Locate the cell with the specified text and output its [x, y] center coordinate. 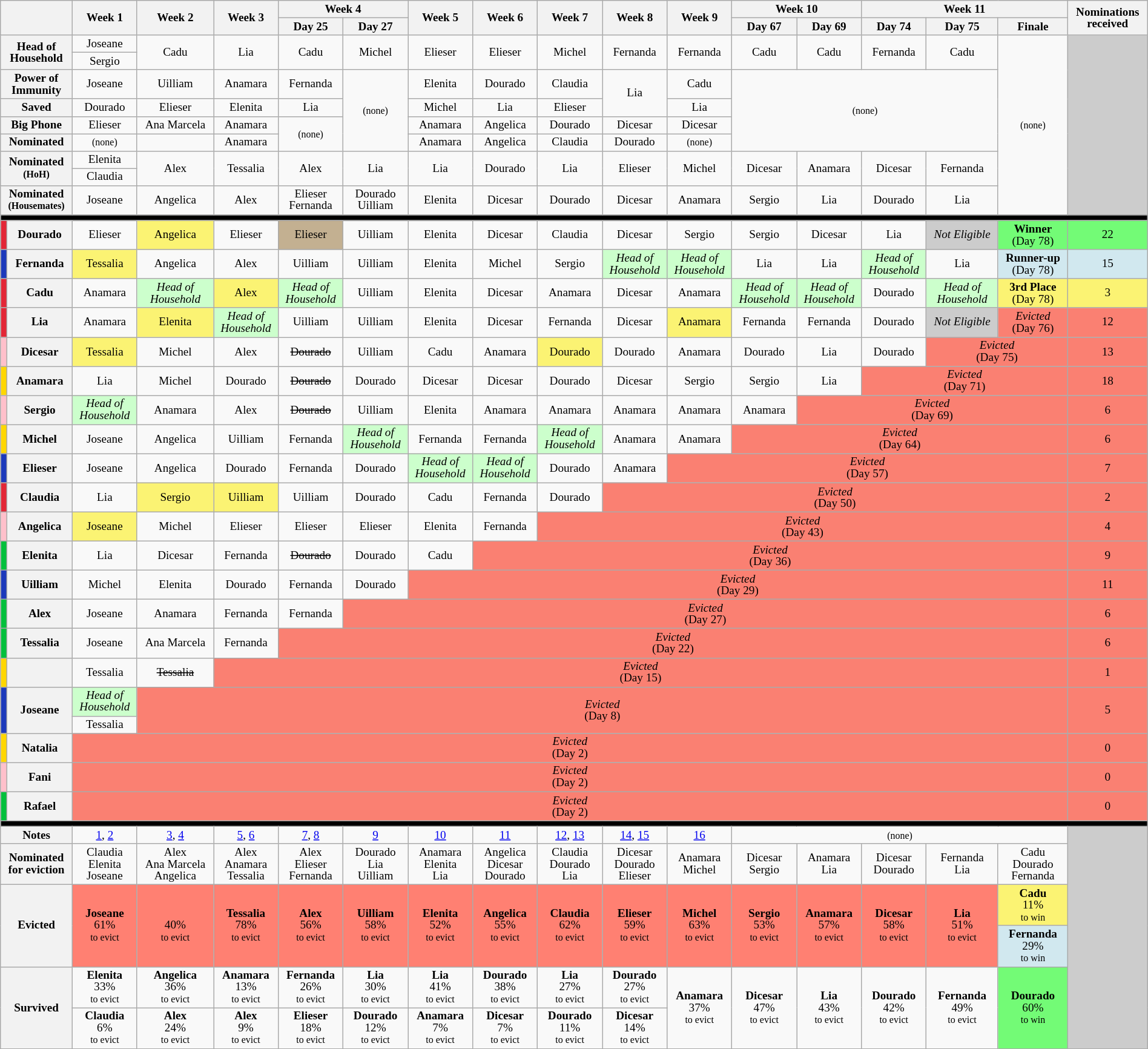
Week 2 [175, 18]
Dourado60%to win [1033, 1008]
Evicted(Day 15) [641, 672]
DicesarDouradoElieser [635, 864]
DouradoLiaUilliam [375, 864]
Day 75 [963, 27]
Week 5 [441, 18]
Week 1 [104, 18]
AnamaraLia [830, 864]
AlexElieserFernanda [311, 864]
Claudia62%to evict [570, 925]
12, 13 [570, 835]
Lia51%to evict [963, 925]
CaduDouradoFernanda [1033, 864]
13 [1107, 351]
Anamara57%to evict [830, 925]
Dourado12%to evict [375, 1028]
Evicted(Day 36) [770, 555]
Week 7 [570, 18]
Fani [40, 777]
5 [1107, 710]
Rafael [40, 806]
Cadu11%to win [1033, 905]
14, 15 [635, 835]
18 [1107, 380]
Alex9%to evict [246, 1028]
10 [441, 835]
Notes [36, 835]
FernandaLia [963, 864]
Evicted(Day 50) [836, 497]
Lia43%to evict [830, 1008]
Evicted(Day 69) [932, 410]
AnamaraMichel [700, 864]
Lia41%to evict [441, 987]
Week 4 [343, 10]
Week 9 [700, 18]
4 [1107, 526]
Survived [36, 1008]
Dourado27%to evict [635, 987]
Finale [1033, 27]
Elieser18%to evict [311, 1028]
Evicted [36, 925]
Anamara37%to evict [700, 1008]
Week 6 [505, 18]
Evicted(Day 71) [965, 380]
Dourado42%to evict [894, 1008]
Evicted(Day 57) [868, 468]
Dicesar14%to evict [635, 1028]
12 [1107, 322]
3 [1107, 293]
Alex24%to evict [175, 1028]
Claudia6%to evict [104, 1028]
Evicted(Day 43) [803, 526]
Fernanda26%to evict [311, 987]
Nominated(Housemates) [36, 200]
Natalia [40, 748]
3rd Place(Day 78) [1033, 293]
AlexAnamaraTessalia [246, 864]
Winner(Day 78) [1033, 235]
Fernanda49%to evict [963, 1008]
Elenita52%to evict [441, 925]
Day 69 [830, 27]
Elieser59%to evict [635, 925]
3, 4 [175, 835]
Evicted(Day 75) [997, 351]
22 [1107, 235]
Dourado11%to evict [570, 1028]
Runner-up(Day 78) [1033, 264]
Dicesar47%to evict [764, 1008]
AnamaraElenitaLia [441, 864]
15 [1107, 264]
Dicesar7%to evict [505, 1028]
Nominated(HoH) [36, 168]
Week 10 [797, 10]
1 [1107, 672]
Uilliam58%to evict [375, 925]
Day 67 [764, 27]
Day 74 [894, 27]
Week 11 [965, 10]
Week 8 [635, 18]
Nominatedfor eviction [36, 864]
Angelica36%to evict [175, 987]
Anamara7%to evict [441, 1028]
Lia27%to evict [570, 987]
Power ofImmunity [36, 84]
ClaudiaDouradoLia [570, 864]
Evicted(Day 22) [673, 643]
Anamara13%to evict [246, 987]
Sergio53%to evict [764, 925]
2 [1107, 497]
Evicted(Day 8) [602, 710]
Week 3 [246, 18]
DicesarDourado [894, 864]
Evicted(Day 64) [900, 439]
40%to evict [175, 925]
Evicted(Day 27) [706, 614]
Joseane61%to evict [104, 925]
1, 2 [104, 835]
Day 27 [375, 27]
Day 25 [311, 27]
DicesarSergio [764, 864]
ClaudiaElenitaJoseane [104, 864]
Alex56%to evict [311, 925]
AngelicaDicesarDourado [505, 864]
Nominated [36, 143]
Dicesar58%to evict [894, 925]
5, 6 [246, 835]
Michel63%to evict [700, 925]
Evicted(Day 29) [738, 584]
Tessalia78%to evict [246, 925]
Evicted(Day 76) [1033, 322]
Big Phone [36, 125]
Saved [36, 108]
Nominationsreceived [1107, 18]
7, 8 [311, 835]
Lia30%to evict [375, 987]
DouradoUilliam [375, 200]
Angelica55%to evict [505, 925]
AlexAna MarcelaAngelica [175, 864]
7 [1107, 468]
Fernanda29%to win [1033, 946]
Dourado38%to evict [505, 987]
Elenita33%to evict [104, 987]
16 [700, 835]
ElieserFernanda [311, 200]
